Locate the cell with the specified text and output its [X, Y] center coordinate. 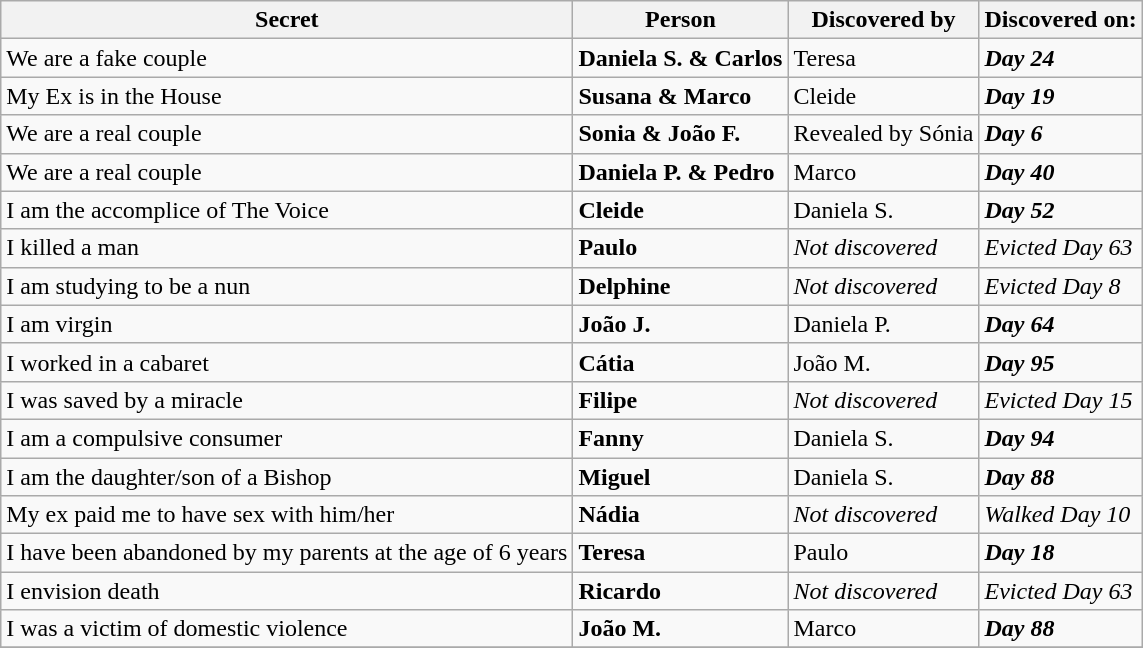
Discovered on: [1060, 20]
I was saved by a miracle [287, 400]
Walked Day 10 [1060, 515]
Daniela P. & Pedro [680, 172]
My ex paid me to have sex with him/her [287, 515]
Day 95 [1060, 362]
Susana & Marco [680, 96]
Ricardo [680, 591]
I am a compulsive consumer [287, 438]
I have been abandoned by my parents at the age of 6 years [287, 553]
Evicted Day 8 [1060, 286]
I am studying to be a nun [287, 286]
Day 52 [1060, 210]
I was a victim of domestic violence [287, 629]
Sonia & João F. [680, 134]
Discovered by [884, 20]
I am virgin [287, 324]
Person [680, 20]
Fanny [680, 438]
Day 19 [1060, 96]
Nádia [680, 515]
Secret [287, 20]
I worked in a cabaret [287, 362]
Day 6 [1060, 134]
My Ex is in the House [287, 96]
I am the daughter/son of a Bishop [287, 477]
Day 40 [1060, 172]
Day 24 [1060, 58]
João J. [680, 324]
We are a fake couple [287, 58]
Day 64 [1060, 324]
Revealed by Sónia [884, 134]
Miguel [680, 477]
Daniela P. [884, 324]
I am the accomplice of The Voice [287, 210]
Day 94 [1060, 438]
I killed a man [287, 248]
Evicted Day 15 [1060, 400]
Day 18 [1060, 553]
I envision death [287, 591]
Cátia [680, 362]
Delphine [680, 286]
Filipe [680, 400]
Daniela S. & Carlos [680, 58]
